Scan for the cell matching the given text and deliver its [x, y] coordinate at center. 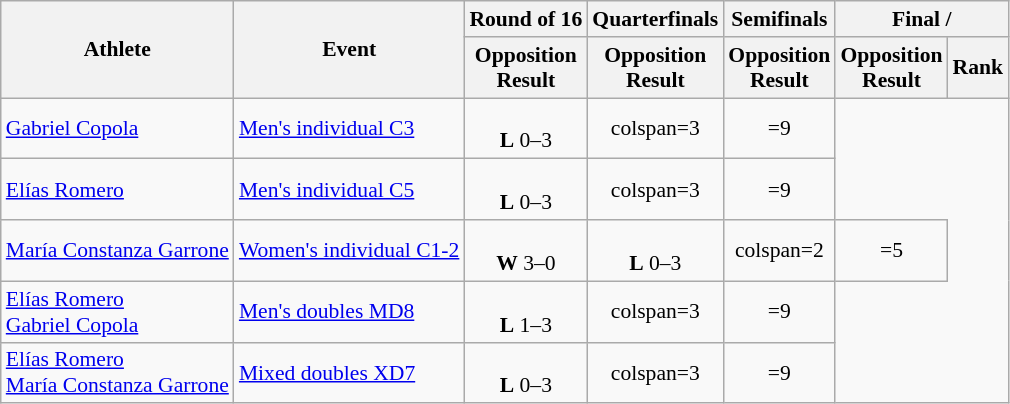
Final / [922, 19]
Elías RomeroGabriel Copola [118, 312]
Men's doubles MD8 [350, 312]
Elías Romero [118, 190]
Men's individual C3 [350, 128]
Elías RomeroMaría Constanza Garrone [118, 372]
Semifinals [779, 19]
Event [350, 50]
Round of 16 [526, 19]
=5 [891, 250]
Mixed doubles XD7 [350, 372]
W 3–0 [526, 250]
colspan=2 [779, 250]
Quarterfinals [655, 19]
Women's individual C1-2 [350, 250]
Gabriel Copola [118, 128]
Men's individual C5 [350, 190]
L 1–3 [526, 312]
Rank [978, 68]
Athlete [118, 50]
María Constanza Garrone [118, 250]
